Capture the cell that displays the provided text and extract its [X, Y] central coordinate. 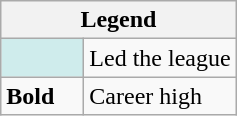
Bold [42, 96]
Career high [160, 96]
Led the league [160, 58]
Legend [118, 20]
